Determine the (X, Y) coordinate at the center of the cell enclosing the given text.  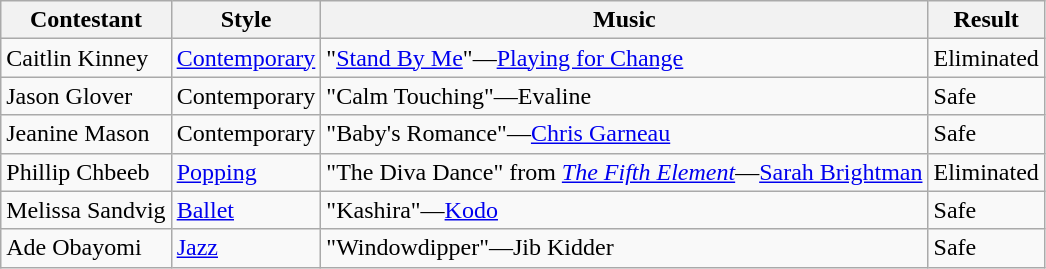
Jazz (246, 248)
"The Diva Dance" from The Fifth Element—Sarah Brightman (624, 172)
"Stand By Me"—Playing for Change (624, 58)
"Windowdipper"—Jib Kidder (624, 248)
Jeanine Mason (86, 134)
Melissa Sandvig (86, 210)
Music (624, 20)
Caitlin Kinney (86, 58)
Popping (246, 172)
"Calm Touching"—Evaline (624, 96)
Ade Obayomi (86, 248)
Phillip Chbeeb (86, 172)
Result (986, 20)
Jason Glover (86, 96)
"Baby's Romance"—Chris Garneau (624, 134)
Ballet (246, 210)
Style (246, 20)
Contestant (86, 20)
"Kashira"—Kodo (624, 210)
